Search for the cell housing the specified text and yield its (X, Y) center coordinate. 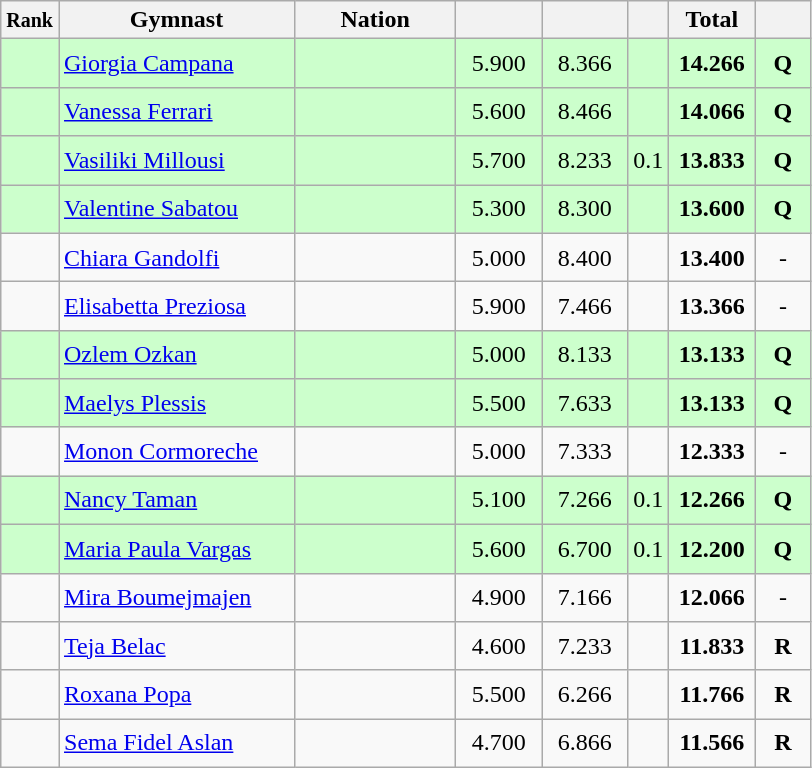
Ozlem Ozkan (176, 354)
6.266 (585, 694)
4.700 (499, 744)
7.166 (585, 598)
7.266 (585, 500)
7.633 (585, 404)
8.466 (585, 112)
6.866 (585, 744)
Vasiliki Millousi (176, 160)
Gymnast (176, 20)
13.833 (712, 160)
Monon Cormoreche (176, 452)
4.600 (499, 646)
7.233 (585, 646)
11.833 (712, 646)
12.200 (712, 548)
Teja Belac (176, 646)
Giorgia Campana (176, 64)
11.766 (712, 694)
12.333 (712, 452)
Roxana Popa (176, 694)
5.700 (499, 160)
11.566 (712, 744)
Total (712, 20)
7.333 (585, 452)
Vanessa Ferrari (176, 112)
8.300 (585, 208)
13.600 (712, 208)
8.400 (585, 258)
5.100 (499, 500)
4.900 (499, 598)
Maelys Plessis (176, 404)
12.066 (712, 598)
Chiara Gandolfi (176, 258)
8.366 (585, 64)
8.233 (585, 160)
5.300 (499, 208)
12.266 (712, 500)
13.400 (712, 258)
Mira Boumejmajen (176, 598)
14.066 (712, 112)
Elisabetta Preziosa (176, 306)
8.133 (585, 354)
7.466 (585, 306)
13.366 (712, 306)
Sema Fidel Aslan (176, 744)
14.266 (712, 64)
Valentine Sabatou (176, 208)
Nation (376, 20)
Nancy Taman (176, 500)
6.700 (585, 548)
Rank (30, 20)
Maria Paula Vargas (176, 548)
